Determine the [X, Y] coordinate at the center of the cell enclosing the given text.  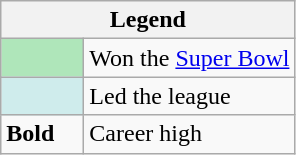
Bold [42, 134]
Won the Super Bowl [190, 58]
Legend [148, 20]
Led the league [190, 96]
Career high [190, 134]
